Identify which cell holds the provided text, then report its [X, Y] central coordinate. 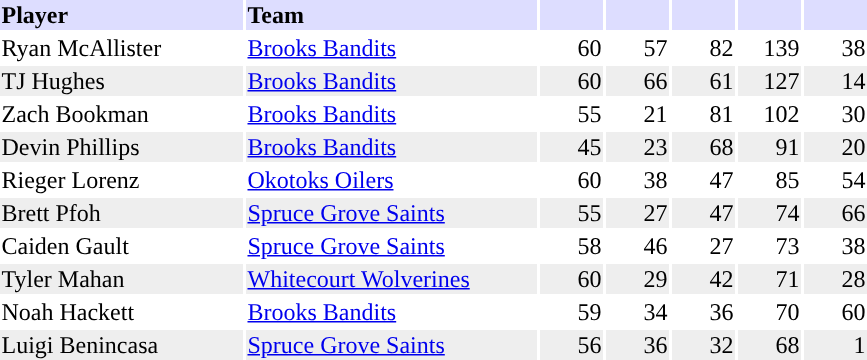
Whitecourt Wolverines [392, 279]
45 [572, 147]
Luigi Benincasa [122, 345]
54 [836, 180]
14 [836, 81]
Player [122, 15]
TJ Hughes [122, 81]
70 [770, 312]
Rieger Lorenz [122, 180]
73 [770, 246]
29 [638, 279]
46 [638, 246]
Noah Hackett [122, 312]
28 [836, 279]
Team [392, 15]
74 [770, 213]
71 [770, 279]
56 [572, 345]
32 [704, 345]
81 [704, 114]
30 [836, 114]
Caiden Gault [122, 246]
23 [638, 147]
Tyler Mahan [122, 279]
61 [704, 81]
57 [638, 48]
Okotoks Oilers [392, 180]
34 [638, 312]
82 [704, 48]
58 [572, 246]
139 [770, 48]
21 [638, 114]
Zach Bookman [122, 114]
91 [770, 147]
42 [704, 279]
127 [770, 81]
Brett Pfoh [122, 213]
Devin Phillips [122, 147]
Ryan McAllister [122, 48]
59 [572, 312]
1 [836, 345]
85 [770, 180]
102 [770, 114]
20 [836, 147]
